Scan for the cell matching the given text and deliver its [x, y] coordinate at center. 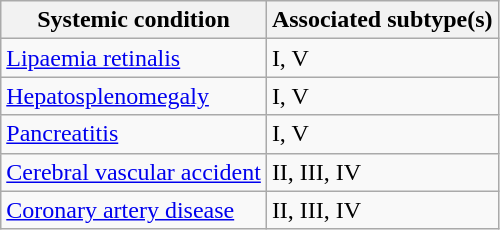
Pancreatitis [134, 134]
Hepatosplenomegaly [134, 96]
Coronary artery disease [134, 210]
Associated subtype(s) [382, 20]
Lipaemia retinalis [134, 58]
Cerebral vascular accident [134, 172]
Systemic condition [134, 20]
